Output the [x, y] coordinate of the center of the cell containing the given text.  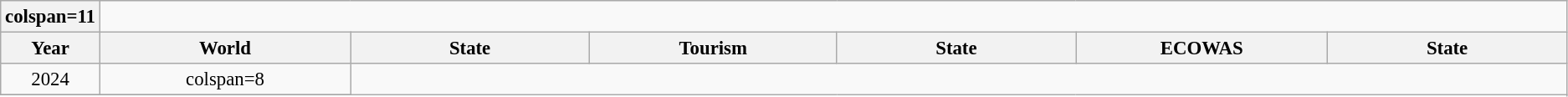
Year [50, 48]
World [224, 48]
colspan=8 [224, 79]
ECOWAS [1202, 48]
colspan=11 [50, 17]
2024 [50, 79]
Tourism [713, 48]
